Extract the [x, y] coordinate from the center of the cell holding the provided text.  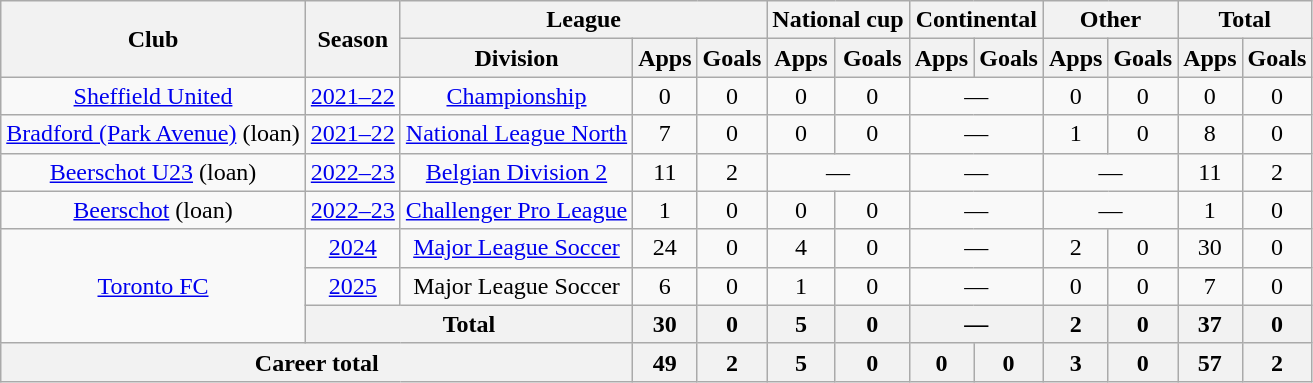
8 [1210, 134]
Division [516, 58]
4 [801, 248]
League [583, 20]
24 [665, 248]
3 [1075, 362]
Bradford (Park Avenue) (loan) [154, 134]
National cup [838, 20]
National League North [516, 134]
37 [1210, 324]
49 [665, 362]
Other [1110, 20]
Season [352, 39]
2024 [352, 248]
Sheffield United [154, 96]
Continental [976, 20]
Belgian Division 2 [516, 172]
Beerschot U23 (loan) [154, 172]
Toronto FC [154, 286]
Club [154, 39]
Championship [516, 96]
2025 [352, 286]
6 [665, 286]
Challenger Pro League [516, 210]
Career total [317, 362]
57 [1210, 362]
Beerschot (loan) [154, 210]
